From the cell containing the given text, extract its center point as (X, Y) coordinate. 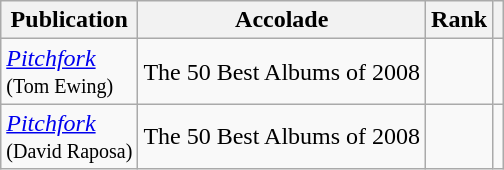
Publication (70, 20)
Accolade (282, 20)
Rank (460, 20)
Pitchfork (Tom Ewing) (70, 72)
Pitchfork (David Raposa) (70, 136)
